Pinpoint the cell where the given text exists, returning its (X, Y) midpoint coordinate. 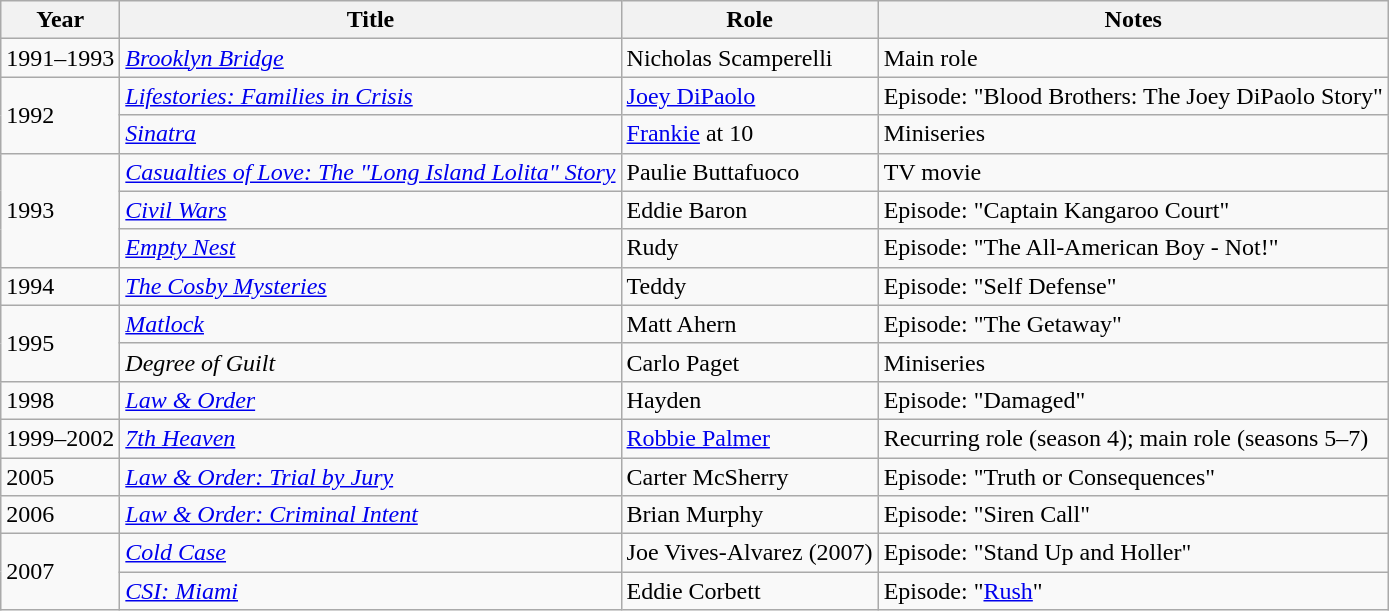
Brian Murphy (750, 515)
1991–1993 (60, 58)
1993 (60, 210)
1998 (60, 400)
Empty Nest (370, 248)
Rudy (750, 248)
Matt Ahern (750, 324)
1994 (60, 286)
Hayden (750, 400)
Law & Order: Criminal Intent (370, 515)
Episode: "The All-American Boy - Not!" (1133, 248)
2006 (60, 515)
Eddie Baron (750, 210)
Paulie Buttafuoco (750, 172)
Episode: "Blood Brothers: The Joey DiPaolo Story" (1133, 96)
2007 (60, 572)
Main role (1133, 58)
2005 (60, 477)
Law & Order (370, 400)
Civil Wars (370, 210)
Year (60, 20)
1992 (60, 115)
Episode: "Siren Call" (1133, 515)
1995 (60, 343)
CSI: Miami (370, 591)
Carter McSherry (750, 477)
Eddie Corbett (750, 591)
Joe Vives-Alvarez (2007) (750, 553)
Episode: "The Getaway" (1133, 324)
Law & Order: Trial by Jury (370, 477)
Joey DiPaolo (750, 96)
TV movie (1133, 172)
Episode: "Captain Kangaroo Court" (1133, 210)
Role (750, 20)
Episode: "Truth or Consequences" (1133, 477)
Episode: "Damaged" (1133, 400)
1999–2002 (60, 438)
7th Heaven (370, 438)
Cold Case (370, 553)
Frankie at 10 (750, 134)
Degree of Guilt (370, 362)
Sinatra (370, 134)
Robbie Palmer (750, 438)
Recurring role (season 4); main role (seasons 5–7) (1133, 438)
The Cosby Mysteries (370, 286)
Lifestories: Families in Crisis (370, 96)
Nicholas Scamperelli (750, 58)
Brooklyn Bridge (370, 58)
Carlo Paget (750, 362)
Title (370, 20)
Teddy (750, 286)
Casualties of Love: The "Long Island Lolita" Story (370, 172)
Episode: "Rush" (1133, 591)
Episode: "Self Defense" (1133, 286)
Matlock (370, 324)
Notes (1133, 20)
Episode: "Stand Up and Holler" (1133, 553)
